Search for the cell housing the specified text and yield its (X, Y) center coordinate. 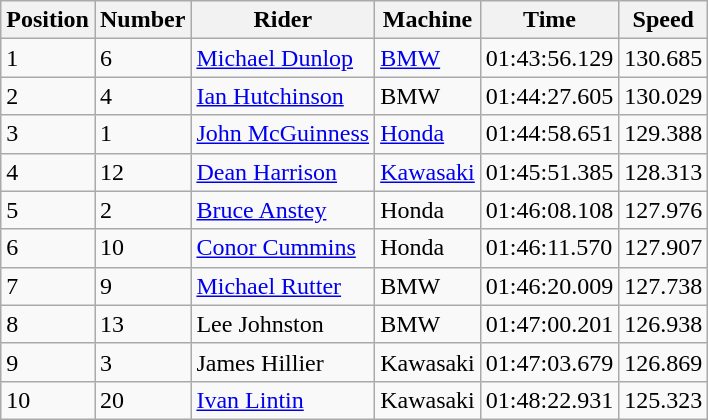
20 (142, 400)
128.313 (664, 172)
7 (48, 286)
Rider (283, 20)
129.388 (664, 134)
126.938 (664, 324)
Conor Cummins (283, 248)
Ian Hutchinson (283, 96)
01:47:00.201 (549, 324)
130.685 (664, 58)
Time (549, 20)
Michael Rutter (283, 286)
01:46:20.009 (549, 286)
Machine (428, 20)
John McGuinness (283, 134)
Number (142, 20)
01:43:56.129 (549, 58)
01:46:11.570 (549, 248)
127.976 (664, 210)
Bruce Anstey (283, 210)
01:47:03.679 (549, 362)
126.869 (664, 362)
Lee Johnston (283, 324)
5 (48, 210)
12 (142, 172)
Ivan Lintin (283, 400)
01:44:58.651 (549, 134)
01:46:08.108 (549, 210)
130.029 (664, 96)
13 (142, 324)
127.738 (664, 286)
Dean Harrison (283, 172)
8 (48, 324)
Position (48, 20)
01:45:51.385 (549, 172)
James Hillier (283, 362)
Michael Dunlop (283, 58)
01:48:22.931 (549, 400)
Speed (664, 20)
125.323 (664, 400)
127.907 (664, 248)
01:44:27.605 (549, 96)
